Output the [X, Y] coordinate of the center of the cell containing the given text.  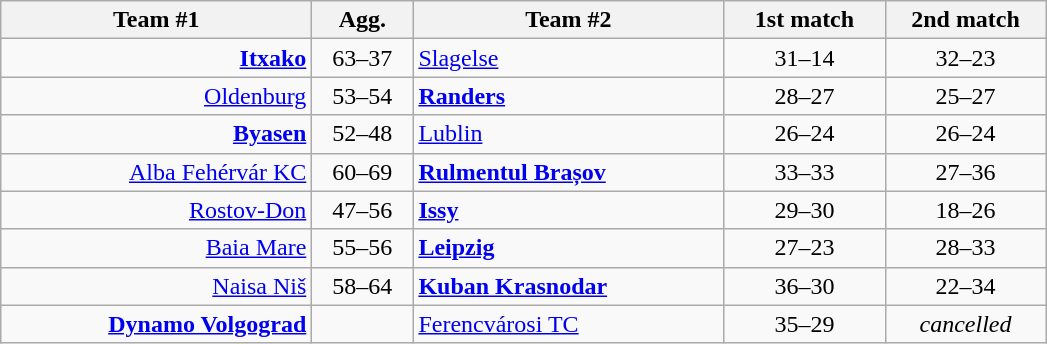
Ferencvárosi TC [568, 324]
Lublin [568, 134]
Kuban Krasnodar [568, 286]
Naisa Niš [156, 286]
29–30 [804, 210]
28–33 [966, 248]
Slagelse [568, 58]
2nd match [966, 20]
31–14 [804, 58]
60–69 [362, 172]
52–48 [362, 134]
Rostov-Don [156, 210]
27–36 [966, 172]
Randers [568, 96]
18–26 [966, 210]
36–30 [804, 286]
Dynamo Volgograd [156, 324]
Byasen [156, 134]
28–27 [804, 96]
Rulmentul Brașov [568, 172]
Issy [568, 210]
cancelled [966, 324]
Oldenburg [156, 96]
35–29 [804, 324]
1st match [804, 20]
Itxako [156, 58]
53–54 [362, 96]
25–27 [966, 96]
55–56 [362, 248]
27–23 [804, 248]
Alba Fehérvár KC [156, 172]
33–33 [804, 172]
63–37 [362, 58]
Team #1 [156, 20]
Agg. [362, 20]
Leipzig [568, 248]
Baia Mare [156, 248]
47–56 [362, 210]
58–64 [362, 286]
22–34 [966, 286]
32–23 [966, 58]
Team #2 [568, 20]
